Search for the cell housing the specified text and yield its (x, y) center coordinate. 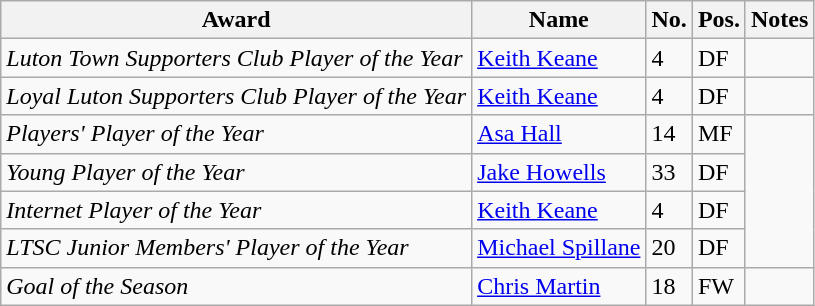
20 (669, 248)
Chris Martin (559, 286)
18 (669, 286)
Loyal Luton Supporters Club Player of the Year (236, 96)
Goal of the Season (236, 286)
Award (236, 20)
Luton Town Supporters Club Player of the Year (236, 58)
Players' Player of the Year (236, 134)
Asa Hall (559, 134)
Internet Player of the Year (236, 210)
FW (718, 286)
LTSC Junior Members' Player of the Year (236, 248)
MF (718, 134)
Michael Spillane (559, 248)
Name (559, 20)
33 (669, 172)
Pos. (718, 20)
Notes (779, 20)
14 (669, 134)
Young Player of the Year (236, 172)
Jake Howells (559, 172)
No. (669, 20)
